From the cell containing the given text, extract its center point as (X, Y) coordinate. 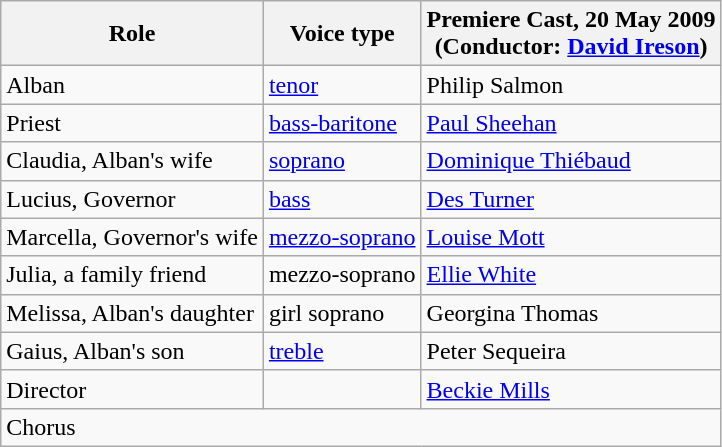
Beckie Mills (571, 389)
Louise Mott (571, 237)
Marcella, Governor's wife (132, 237)
tenor (342, 85)
Premiere Cast, 20 May 2009(Conductor: David Ireson) (571, 34)
Melissa, Alban's daughter (132, 313)
soprano (342, 161)
Director (132, 389)
Peter Sequeira (571, 351)
Priest (132, 123)
Chorus (361, 427)
bass (342, 199)
Georgina Thomas (571, 313)
Julia, a family friend (132, 275)
Des Turner (571, 199)
Lucius, Governor (132, 199)
Ellie White (571, 275)
Dominique Thiébaud (571, 161)
Philip Salmon (571, 85)
Alban (132, 85)
Paul Sheehan (571, 123)
girl soprano (342, 313)
Claudia, Alban's wife (132, 161)
treble (342, 351)
Role (132, 34)
bass-baritone (342, 123)
Voice type (342, 34)
Gaius, Alban's son (132, 351)
